Identify which cell holds the provided text, then report its [X, Y] central coordinate. 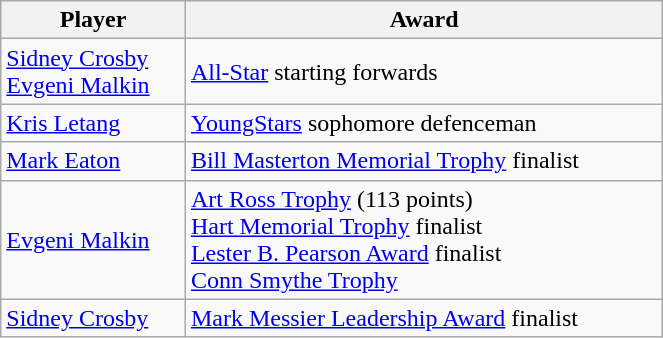
Kris Letang [94, 123]
Art Ross Trophy (113 points)Hart Memorial Trophy finalistLester B. Pearson Award finalistConn Smythe Trophy [424, 240]
Award [424, 20]
Sidney CrosbyEvgeni Malkin [94, 72]
Evgeni Malkin [94, 240]
Bill Masterton Memorial Trophy finalist [424, 161]
Sidney Crosby [94, 318]
All-Star starting forwards [424, 72]
Mark Messier Leadership Award finalist [424, 318]
YoungStars sophomore defenceman [424, 123]
Mark Eaton [94, 161]
Player [94, 20]
